For the text-containing cell, return its midpoint in (X, Y) coordinate format. 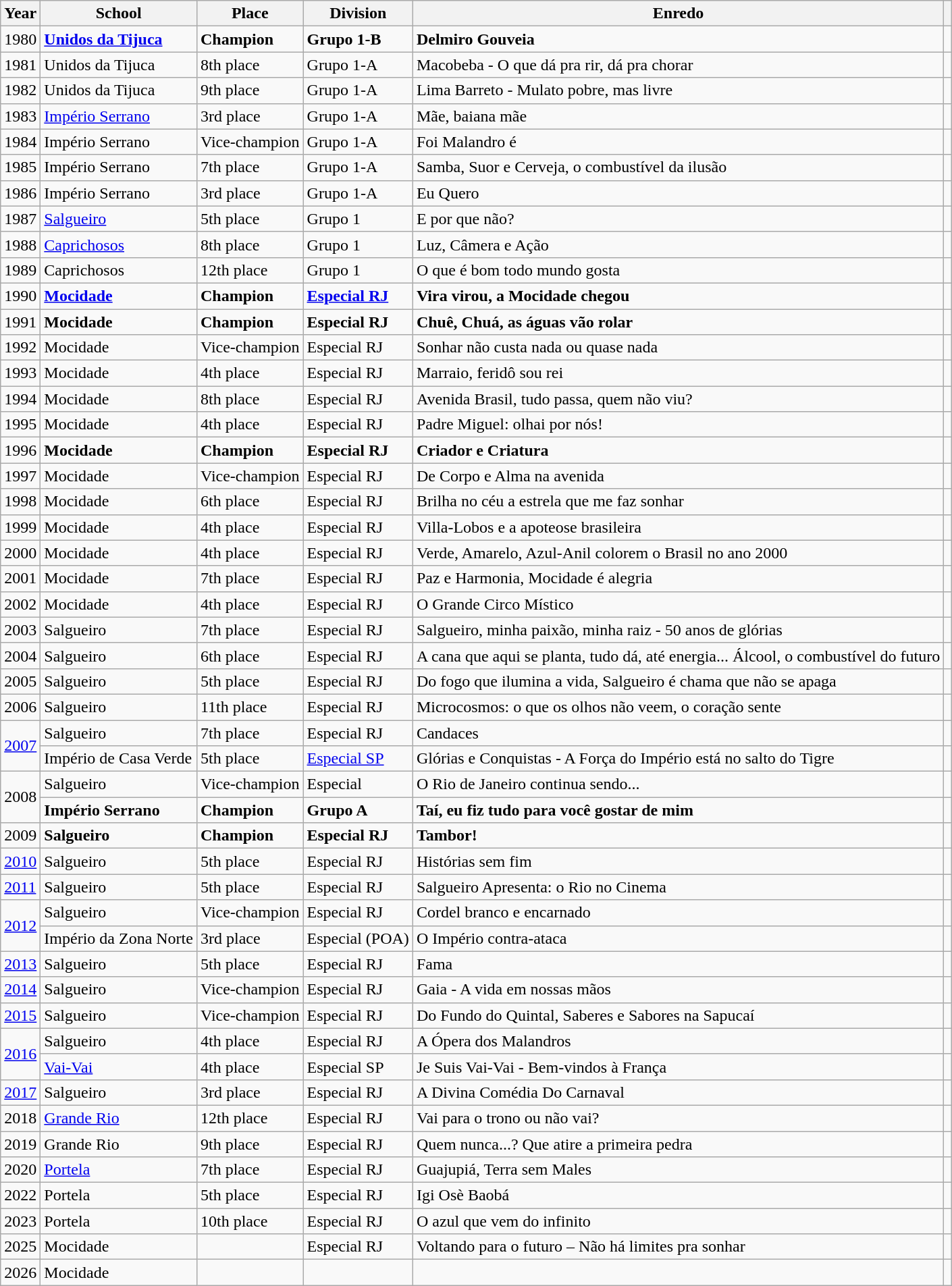
1984 (20, 142)
Cordel branco e encarnado (678, 913)
A cana que aqui se planta, tudo dá, até energia... Álcool, o combustível do futuro (678, 655)
Guajupiá, Terra sem Males (678, 1170)
1990 (20, 296)
Salgueiro Apresenta: o Rio no Cinema (678, 887)
Delmiro Gouveia (678, 39)
Especial (358, 784)
2026 (20, 1272)
E por que não? (678, 219)
2011 (20, 887)
Lima Barreto - Mulato pobre, mas livre (678, 90)
Do fogo que ilumina a vida, Salgueiro é chama que não se apaga (678, 681)
2014 (20, 990)
Villa-Lobos e a apoteose brasileira (678, 527)
2012 (20, 926)
Fama (678, 964)
2015 (20, 1015)
Do Fundo do Quintal, Saberes e Sabores na Sapucaí (678, 1015)
1985 (20, 167)
1987 (20, 219)
Histórias sem fim (678, 861)
Vira virou, a Mocidade chegou (678, 296)
1997 (20, 476)
2010 (20, 861)
Avenida Brasil, tudo passa, quem não viu? (678, 399)
1994 (20, 399)
A Divina Comédia Do Carnaval (678, 1092)
Padre Miguel: olhai por nós! (678, 425)
Luz, Câmera e Ação (678, 244)
Gaia - A vida em nossas mãos (678, 990)
2020 (20, 1170)
Vai para o trono ou não vai? (678, 1118)
Grupo 1-B (358, 39)
O Rio de Janeiro continua sendo... (678, 784)
1989 (20, 270)
Marraio, feridô sou rei (678, 373)
2008 (20, 797)
O azul que vem do infinito (678, 1221)
2003 (20, 630)
Taí, eu fiz tudo para você gostar de mim (678, 810)
2006 (20, 707)
1986 (20, 193)
Chuê, Chuá, as águas vão rolar (678, 322)
Je Suis Vai-Vai - Bem-vindos à França (678, 1067)
2017 (20, 1092)
O Império contra-ataca (678, 938)
Império de Casa Verde (119, 759)
1981 (20, 65)
1992 (20, 348)
1983 (20, 116)
Império da Zona Norte (119, 938)
2002 (20, 604)
Foi Malandro é (678, 142)
Mãe, baiana mãe (678, 116)
A Ópera dos Malandros (678, 1041)
Candaces (678, 732)
1998 (20, 502)
Quem nunca...? Que atire a primeira pedra (678, 1144)
2016 (20, 1054)
1991 (20, 322)
2025 (20, 1247)
1996 (20, 450)
1982 (20, 90)
Verde, Amarelo, Azul-Anil colorem o Brasil no ano 2000 (678, 553)
Microcosmos: o que os olhos não veem, o coração sente (678, 707)
Paz e Harmonia, Mocidade é alegria (678, 579)
2004 (20, 655)
Sonhar não custa nada ou quase nada (678, 348)
Voltando para o futuro – Não há limites pra sonhar (678, 1247)
Especial (POA) (358, 938)
Macobeba - O que dá pra rir, dá pra chorar (678, 65)
O que é bom todo mundo gosta (678, 270)
Glórias e Conquistas - A Força do Império está no salto do Tigre (678, 759)
2022 (20, 1196)
2009 (20, 836)
Place (250, 14)
Tambor! (678, 836)
2018 (20, 1118)
2019 (20, 1144)
Criador e Criatura (678, 450)
Brilha no céu a estrela que me faz sonhar (678, 502)
Grupo A (358, 810)
Vai-Vai (119, 1067)
De Corpo e Alma na avenida (678, 476)
2005 (20, 681)
2007 (20, 745)
Enredo (678, 14)
2013 (20, 964)
Eu Quero (678, 193)
Samba, Suor e Cerveja, o combustível da ilusão (678, 167)
10th place (250, 1221)
2000 (20, 553)
O Grande Circo Místico (678, 604)
11th place (250, 707)
1980 (20, 39)
2001 (20, 579)
1988 (20, 244)
Year (20, 14)
School (119, 14)
1995 (20, 425)
1993 (20, 373)
1999 (20, 527)
Salgueiro, minha paixão, minha raiz - 50 anos de glórias (678, 630)
Division (358, 14)
2023 (20, 1221)
Igi Osè Baobá (678, 1196)
